Pinpoint the cell where the given text exists, returning its [x, y] midpoint coordinate. 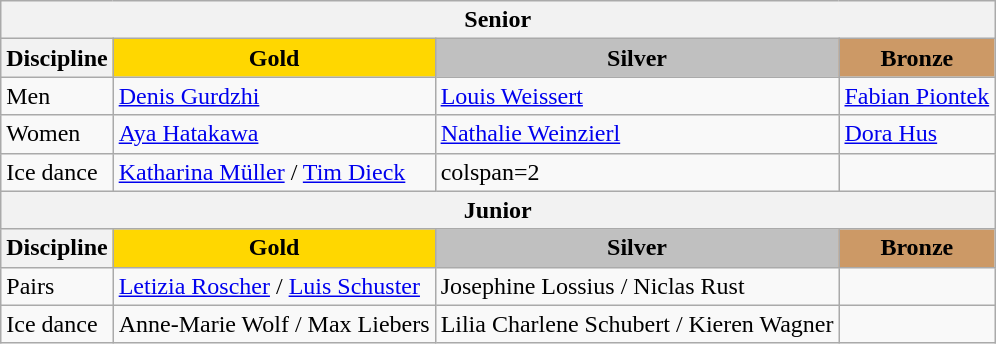
Women [57, 134]
Lilia Charlene Schubert / Kieren Wagner [637, 324]
Pairs [57, 286]
Men [57, 96]
Denis Gurdzhi [274, 96]
Senior [498, 20]
Katharina Müller / Tim Dieck [274, 172]
Anne-Marie Wolf / Max Liebers [274, 324]
Fabian Piontek [917, 96]
Dora Hus [917, 134]
Louis Weissert [637, 96]
Josephine Lossius / Niclas Rust [637, 286]
Letizia Roscher / Luis Schuster [274, 286]
Junior [498, 210]
Nathalie Weinzierl [637, 134]
colspan=2 [637, 172]
Aya Hatakawa [274, 134]
